For the text-containing cell, return its midpoint in [X, Y] coordinate format. 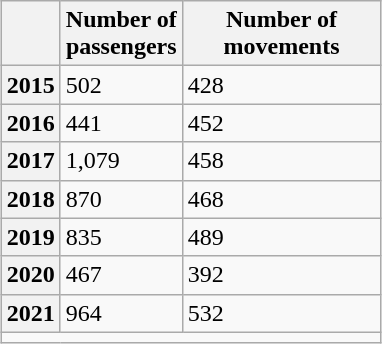
2018 [30, 199]
489 [282, 237]
468 [282, 199]
502 [121, 85]
964 [121, 313]
428 [282, 85]
1,079 [121, 161]
458 [282, 161]
532 [282, 313]
441 [121, 123]
870 [121, 199]
392 [282, 275]
2020 [30, 275]
2021 [30, 313]
835 [121, 237]
2017 [30, 161]
452 [282, 123]
Number ofmovements [282, 34]
Number ofpassengers [121, 34]
467 [121, 275]
2019 [30, 237]
2016 [30, 123]
2015 [30, 85]
